Scan for the cell matching the given text and deliver its (x, y) coordinate at center. 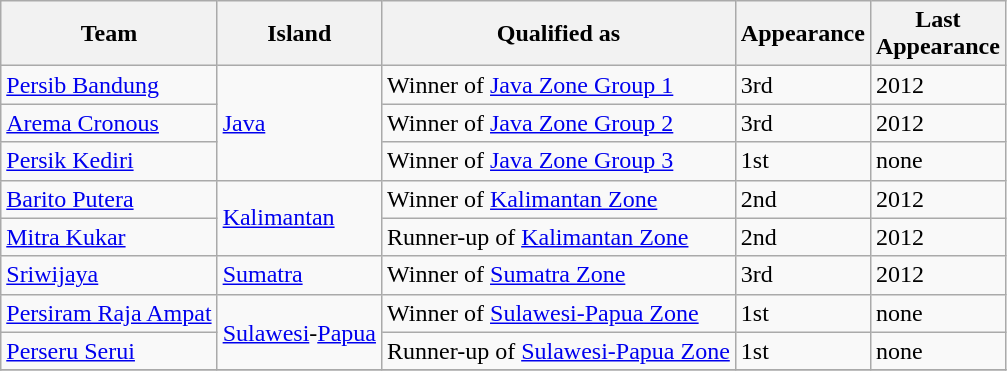
Persib Bandung (109, 85)
Winner of Java Zone Group 1 (558, 85)
Winner of Kalimantan Zone (558, 199)
Barito Putera (109, 199)
Kalimantan (299, 218)
Perseru Serui (109, 351)
Sumatra (299, 275)
Sulawesi-Papua (299, 332)
Java (299, 123)
Team (109, 34)
Winner of Java Zone Group 3 (558, 161)
Winner of Sulawesi-Papua Zone (558, 313)
Sriwijaya (109, 275)
Island (299, 34)
Mitra Kukar (109, 237)
Appearance (802, 34)
Runner-up of Sulawesi-Papua Zone (558, 351)
Persiram Raja Ampat (109, 313)
Persik Kediri (109, 161)
Qualified as (558, 34)
Winner of Sumatra Zone (558, 275)
Runner-up of Kalimantan Zone (558, 237)
LastAppearance (938, 34)
Arema Cronous (109, 123)
Winner of Java Zone Group 2 (558, 123)
